Output the [x, y] coordinate of the center of the cell containing the given text.  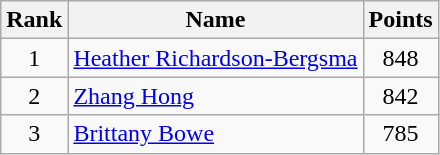
Rank [34, 20]
1 [34, 58]
Heather Richardson-Bergsma [216, 58]
Zhang Hong [216, 96]
Points [400, 20]
848 [400, 58]
2 [34, 96]
3 [34, 134]
Brittany Bowe [216, 134]
842 [400, 96]
Name [216, 20]
785 [400, 134]
